Identify which cell holds the provided text, then report its (x, y) central coordinate. 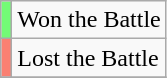
Lost the Battle (89, 58)
Won the Battle (89, 20)
